Provide the [x, y] coordinate of the cell's center where the given text is located.  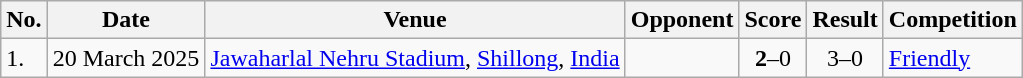
1. [24, 58]
Venue [415, 20]
3–0 [845, 58]
Date [126, 20]
2–0 [773, 58]
Jawaharlal Nehru Stadium, Shillong, India [415, 58]
Friendly [952, 58]
No. [24, 20]
20 March 2025 [126, 58]
Score [773, 20]
Competition [952, 20]
Opponent [682, 20]
Result [845, 20]
